Scan for the cell matching the given text and deliver its (X, Y) coordinate at center. 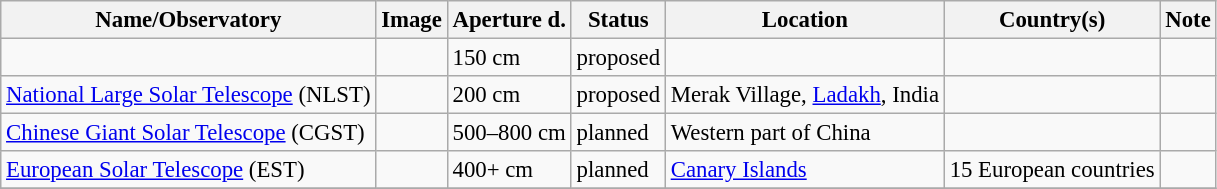
Name/Observatory (188, 20)
500–800 cm (509, 133)
National Large Solar Telescope (NLST) (188, 95)
Image (412, 20)
Status (618, 20)
15 European countries (1052, 170)
Canary Islands (804, 170)
400+ cm (509, 170)
Note (1188, 20)
150 cm (509, 58)
200 cm (509, 95)
European Solar Telescope (EST) (188, 170)
Location (804, 20)
Western part of China (804, 133)
Chinese Giant Solar Telescope (CGST) (188, 133)
Aperture d. (509, 20)
Merak Village, Ladakh, India (804, 95)
Country(s) (1052, 20)
